Pinpoint the cell where the given text exists, returning its (X, Y) midpoint coordinate. 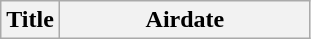
Airdate (184, 20)
Title (30, 20)
